Pinpoint the cell where the given text exists, returning its [X, Y] midpoint coordinate. 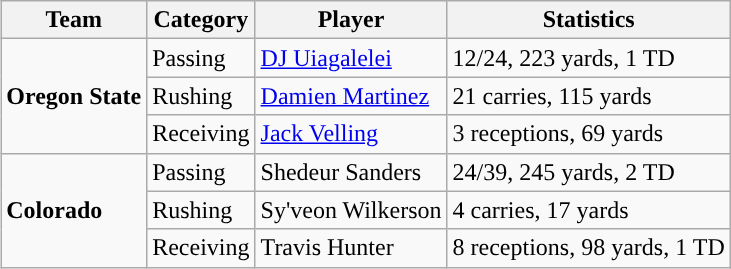
3 receptions, 69 yards [588, 134]
21 carries, 115 yards [588, 96]
Category [201, 20]
8 receptions, 98 yards, 1 TD [588, 248]
Player [351, 20]
Team [74, 20]
Colorado [74, 210]
Travis Hunter [351, 248]
12/24, 223 yards, 1 TD [588, 58]
Damien Martinez [351, 96]
Statistics [588, 20]
Jack Velling [351, 134]
24/39, 245 yards, 2 TD [588, 172]
4 carries, 17 yards [588, 210]
DJ Uiagalelei [351, 58]
Shedeur Sanders [351, 172]
Oregon State [74, 96]
Sy'veon Wilkerson [351, 210]
